Return [X, Y] of the center of cell containing provided text 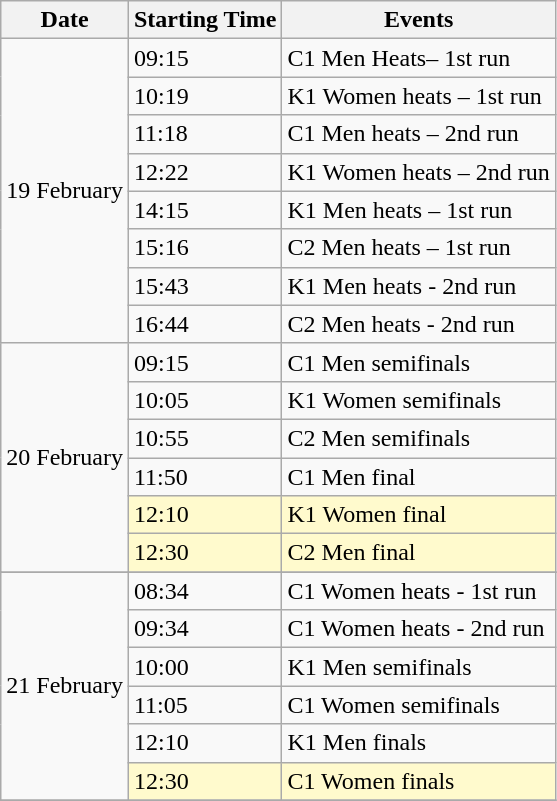
14:15 [205, 210]
C1 Men heats – 2nd run [418, 134]
K1 Women heats – 2nd run [418, 172]
10:05 [205, 400]
C1 Women heats - 2nd run [418, 629]
Events [418, 20]
C1 Men Heats– 1st run [418, 58]
Date [65, 20]
15:16 [205, 248]
20 February [65, 457]
10:19 [205, 96]
C1 Women heats - 1st run [418, 591]
K1 Men semifinals [418, 667]
C1 Men semifinals [418, 362]
19 February [65, 191]
12:22 [205, 172]
K1 Women heats – 1st run [418, 96]
15:43 [205, 286]
C2 Men heats - 2nd run [418, 324]
11:50 [205, 477]
11:05 [205, 705]
C2 Men final [418, 553]
Starting Time [205, 20]
C1 Women semifinals [418, 705]
K1 Women final [418, 515]
21 February [65, 686]
C1 Men final [418, 477]
08:34 [205, 591]
K1 Men finals [418, 743]
10:55 [205, 438]
K1 Women semifinals [418, 400]
C2 Men heats – 1st run [418, 248]
K1 Men heats - 2nd run [418, 286]
C1 Women finals [418, 781]
11:18 [205, 134]
K1 Men heats – 1st run [418, 210]
16:44 [205, 324]
10:00 [205, 667]
C2 Men semifinals [418, 438]
09:34 [205, 629]
